Find where the given text appears and provide that cell's center as [X, Y] coordinate. 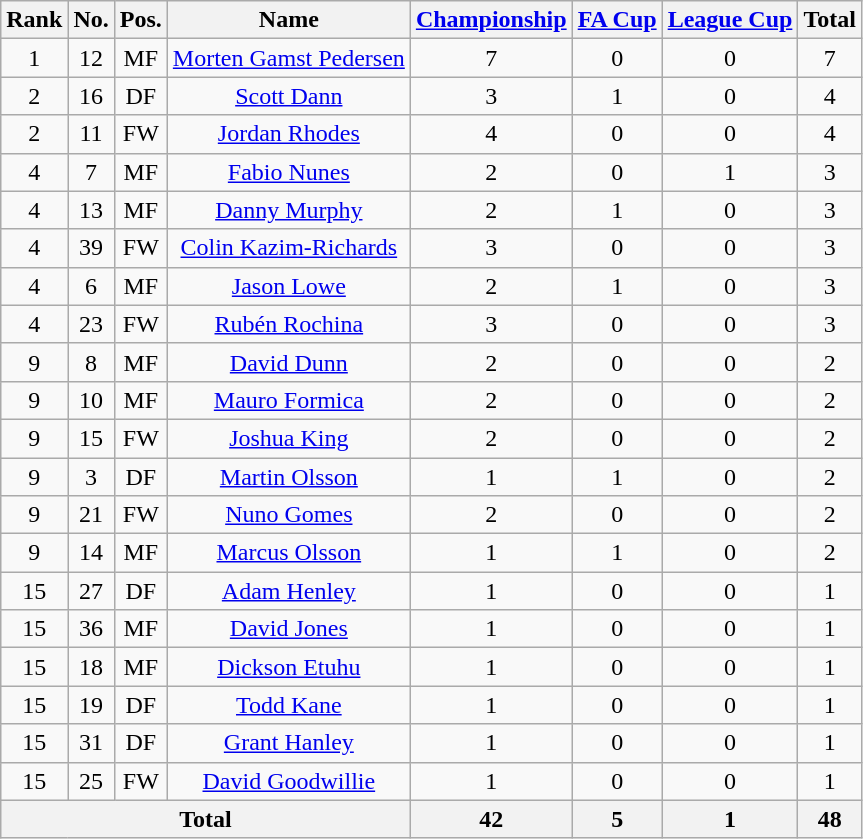
Rank [34, 20]
Jordan Rhodes [288, 134]
Mauro Formica [288, 400]
Nuno Gomes [288, 515]
5 [617, 819]
39 [91, 248]
Rubén Rochina [288, 324]
48 [830, 819]
19 [91, 705]
Morten Gamst Pedersen [288, 58]
36 [91, 629]
Todd Kane [288, 705]
Grant Hanley [288, 743]
8 [91, 362]
Championship [491, 20]
No. [91, 20]
21 [91, 515]
Joshua King [288, 438]
27 [91, 591]
31 [91, 743]
16 [91, 96]
18 [91, 667]
Dickson Etuhu [288, 667]
10 [91, 400]
David Jones [288, 629]
Name [288, 20]
Scott Dann [288, 96]
13 [91, 210]
Danny Murphy [288, 210]
Marcus Olsson [288, 553]
Fabio Nunes [288, 172]
David Goodwillie [288, 781]
Colin Kazim-Richards [288, 248]
42 [491, 819]
23 [91, 324]
6 [91, 286]
Martin Olsson [288, 477]
League Cup [730, 20]
11 [91, 134]
Adam Henley [288, 591]
FA Cup [617, 20]
David Dunn [288, 362]
Jason Lowe [288, 286]
25 [91, 781]
Pos. [140, 20]
12 [91, 58]
14 [91, 553]
